Find where the given text appears and provide that cell's center as (X, Y) coordinate. 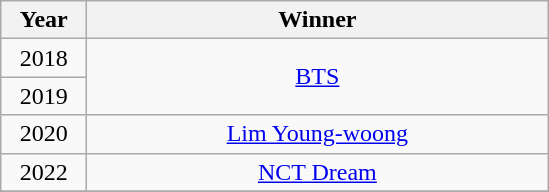
2020 (44, 134)
Winner (318, 20)
2018 (44, 58)
Year (44, 20)
Lim Young-woong (318, 134)
2022 (44, 172)
2019 (44, 96)
BTS (318, 77)
NCT Dream (318, 172)
